Capture the cell that displays the provided text and extract its (X, Y) central coordinate. 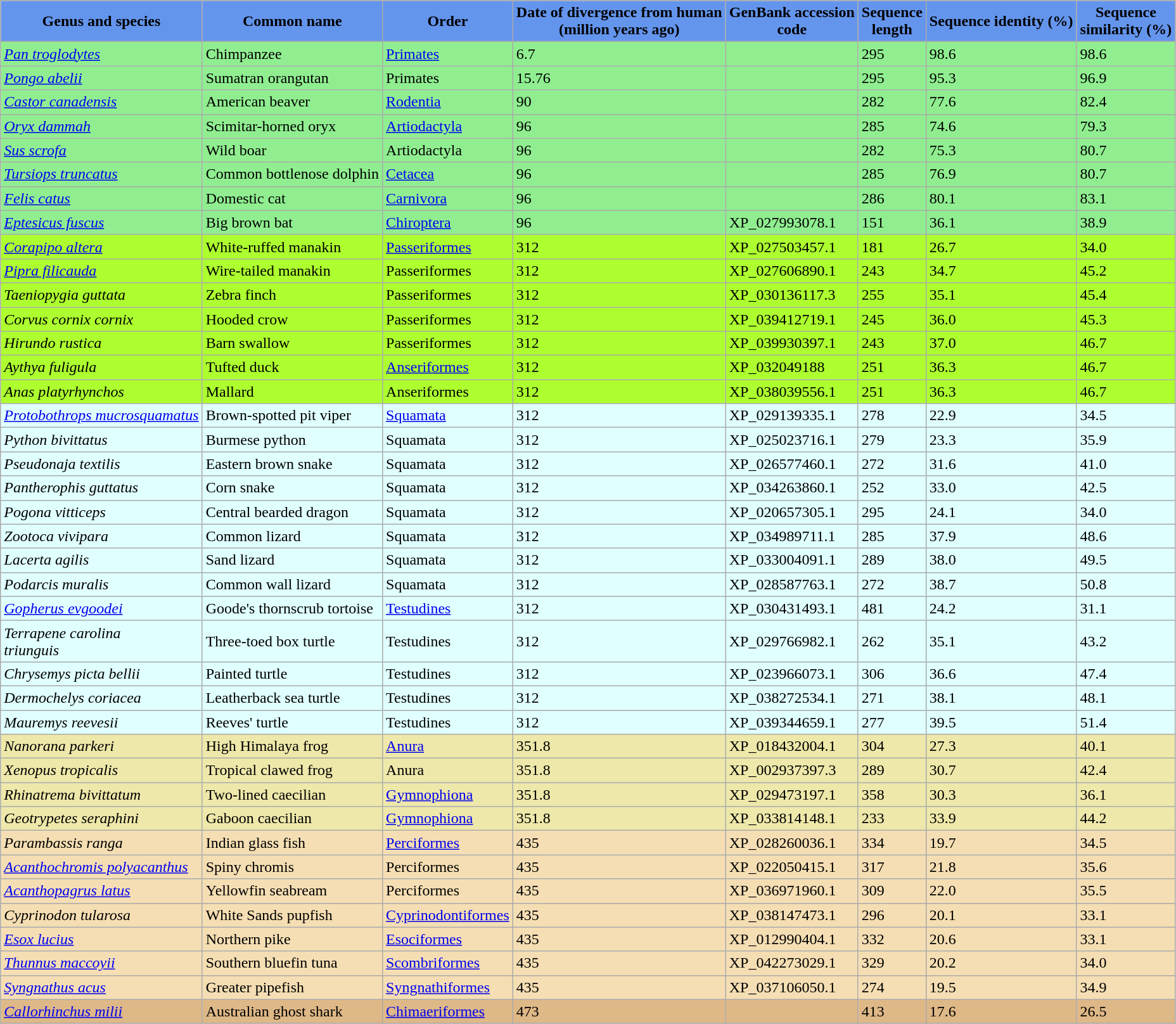
Acanthochromis polyacanthus (101, 867)
83.1 (1126, 198)
286 (892, 198)
High Himalaya frog (292, 746)
White-ruffed manakin (292, 246)
35.6 (1126, 867)
48.1 (1126, 698)
Corn snake (292, 488)
44.2 (1126, 819)
Sand lizard (292, 560)
Sequencelength (892, 22)
21.8 (1001, 867)
Cyprinodon tularosa (101, 915)
Northern pike (292, 939)
XP_012990404.1 (792, 939)
42.4 (1126, 771)
XP_029766982.1 (792, 641)
Rhinatrema bivittatum (101, 795)
262 (892, 641)
XP_039344659.1 (792, 722)
38.7 (1001, 584)
Python bivittatus (101, 440)
329 (892, 963)
Castor canadensis (101, 102)
Barn swallow (292, 343)
317 (892, 867)
Australian ghost shark (292, 1011)
Common bottlenose dolphin (292, 174)
22.9 (1001, 416)
XP_023966073.1 (792, 674)
31.6 (1001, 464)
36.6 (1001, 674)
Rodentia (448, 102)
42.5 (1126, 488)
Common name (292, 22)
Gopherus evgoodei (101, 608)
Parambassis ranga (101, 843)
Sequencesimilarity (%) (1126, 22)
Domestic cat (292, 198)
278 (892, 416)
274 (892, 987)
Nanorana parkeri (101, 746)
Lacerta agilis (101, 560)
Two-lined caecilian (292, 795)
XP_039930397.1 (792, 343)
37.9 (1001, 536)
37.0 (1001, 343)
XP_020657305.1 (792, 512)
Pogona vitticeps (101, 512)
Esox lucius (101, 939)
38.9 (1126, 222)
XP_033814148.1 (792, 819)
Scimitar-horned oryx (292, 126)
XP_030431493.1 (792, 608)
XP_028260036.1 (792, 843)
35.5 (1126, 891)
Spiny chromis (292, 867)
Eastern brown snake (292, 464)
252 (892, 488)
Burmese python (292, 440)
473 (619, 1011)
41.0 (1126, 464)
Callorhinchus milii (101, 1011)
XP_039412719.1 (792, 319)
76.9 (1001, 174)
American beaver (292, 102)
481 (892, 608)
XP_018432004.1 (792, 746)
15.76 (619, 78)
Sequence identity (%) (1001, 22)
26.7 (1001, 246)
34.7 (1001, 271)
22.0 (1001, 891)
Chimaeriformes (448, 1011)
XP_027993078.1 (792, 222)
95.3 (1001, 78)
Aythya fuligula (101, 368)
XP_026577460.1 (792, 464)
75.3 (1001, 150)
90 (619, 102)
24.1 (1001, 512)
40.1 (1126, 746)
Zootoca vivipara (101, 536)
Greater pipefish (292, 987)
Carnivora (448, 198)
38.0 (1001, 560)
45.4 (1126, 295)
277 (892, 722)
413 (892, 1011)
36.0 (1001, 319)
Podarcis muralis (101, 584)
Common wall lizard (292, 584)
Wild boar (292, 150)
34.9 (1126, 987)
82.4 (1126, 102)
Painted turtle (292, 674)
Pan troglodytes (101, 54)
XP_033004091.1 (792, 560)
Pseudonaja textilis (101, 464)
20.1 (1001, 915)
Genus and species (101, 22)
Mallard (292, 392)
Chrysemys picta bellii (101, 674)
XP_037106050.1 (792, 987)
Corvus cornix cornix (101, 319)
Anas platyrhynchos (101, 392)
Common lizard (292, 536)
Syngnathus acus (101, 987)
Hooded crow (292, 319)
Pipra filicauda (101, 271)
20.6 (1001, 939)
80.1 (1001, 198)
Reeves' turtle (292, 722)
XP_038272534.1 (792, 698)
51.4 (1126, 722)
GenBank accessioncode (792, 22)
Indian glass fish (292, 843)
43.2 (1126, 641)
19.7 (1001, 843)
XP_029473197.1 (792, 795)
151 (892, 222)
48.6 (1126, 536)
XP_038147473.1 (792, 915)
33.9 (1001, 819)
79.3 (1126, 126)
Sumatran orangutan (292, 78)
23.3 (1001, 440)
Sus scrofa (101, 150)
Taeniopygia guttata (101, 295)
Three-toed box turtle (292, 641)
White Sands pupfish (292, 915)
255 (892, 295)
27.3 (1001, 746)
Hirundo rustica (101, 343)
Brown-spotted pit viper (292, 416)
245 (892, 319)
Scombriformes (448, 963)
Eptesicus fuscus (101, 222)
Acanthopagrus latus (101, 891)
17.6 (1001, 1011)
XP_002937397.3 (792, 771)
XP_034989711.1 (792, 536)
47.4 (1126, 674)
Cyprinodontiformes (448, 915)
Corapipo altera (101, 246)
38.1 (1001, 698)
Chimpanzee (292, 54)
Goode's thornscrub tortoise (292, 608)
20.2 (1001, 963)
Yellowfin seabream (292, 891)
XP_030136117.3 (792, 295)
35.9 (1126, 440)
24.2 (1001, 608)
31.1 (1126, 608)
Terrapene carolinatriunguis (101, 641)
279 (892, 440)
304 (892, 746)
45.3 (1126, 319)
358 (892, 795)
Thunnus maccoyii (101, 963)
49.5 (1126, 560)
Cetacea (448, 174)
Mauremys reevesii (101, 722)
Xenopus tropicalis (101, 771)
Chiroptera (448, 222)
19.5 (1001, 987)
Wire-tailed manakin (292, 271)
XP_032049188 (792, 368)
XP_028587763.1 (792, 584)
Central bearded dragon (292, 512)
50.8 (1126, 584)
74.6 (1001, 126)
Syngnathiformes (448, 987)
Dermochelys coriacea (101, 698)
332 (892, 939)
Date of divergence from human(million years ago) (619, 22)
96.9 (1126, 78)
XP_036971960.1 (792, 891)
30.3 (1001, 795)
309 (892, 891)
306 (892, 674)
30.7 (1001, 771)
Geotrypetes seraphini (101, 819)
XP_025023716.1 (792, 440)
6.7 (619, 54)
26.5 (1126, 1011)
33.0 (1001, 488)
Tursiops truncatus (101, 174)
XP_042273029.1 (792, 963)
XP_027606890.1 (792, 271)
Leatherback sea turtle (292, 698)
Protobothrops mucrosquamatus (101, 416)
XP_038039556.1 (792, 392)
Order (448, 22)
Oryx dammah (101, 126)
271 (892, 698)
Gaboon caecilian (292, 819)
Tropical clawed frog (292, 771)
Pongo abelii (101, 78)
XP_027503457.1 (792, 246)
39.5 (1001, 722)
Zebra finch (292, 295)
Southern bluefin tuna (292, 963)
Pantherophis guttatus (101, 488)
45.2 (1126, 271)
233 (892, 819)
XP_029139335.1 (792, 416)
334 (892, 843)
Big brown bat (292, 222)
XP_022050415.1 (792, 867)
Tufted duck (292, 368)
77.6 (1001, 102)
Felis catus (101, 198)
181 (892, 246)
XP_034263860.1 (792, 488)
Esociformes (448, 939)
296 (892, 915)
